Locate the cell with the specified text and output its (x, y) center coordinate. 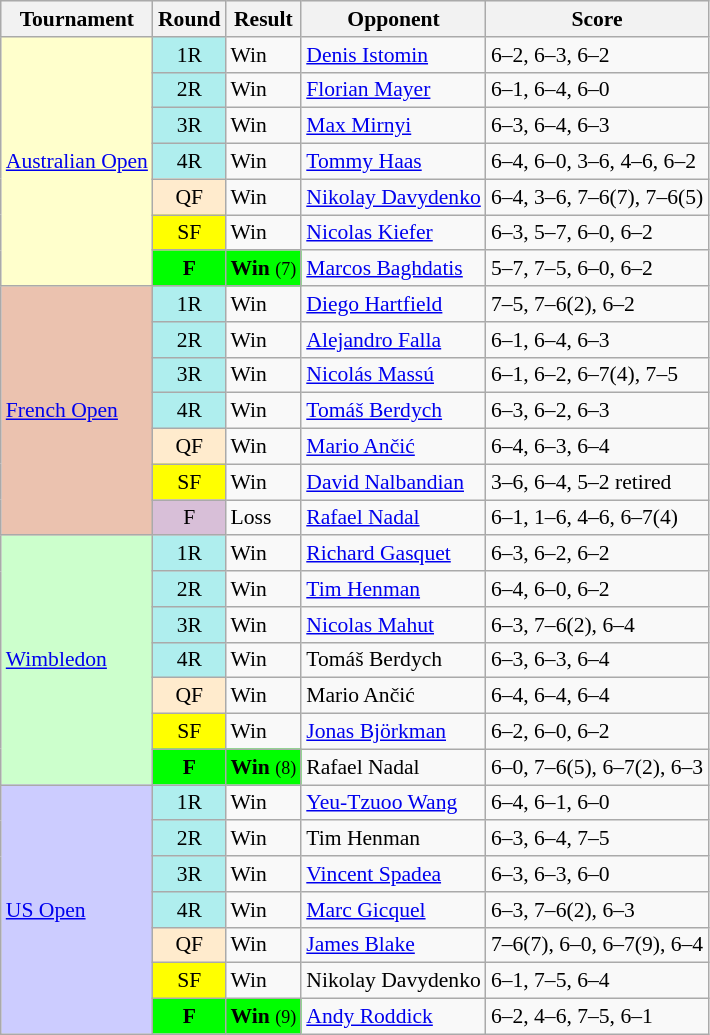
Nicolás Massú (394, 375)
Win (8) (263, 767)
6–2, 6–3, 6–2 (597, 55)
Richard Gasquet (394, 554)
Denis Istomin (394, 55)
7–5, 7–6(2), 6–2 (597, 304)
6–1, 6–2, 6–7(4), 7–5 (597, 375)
Loss (263, 518)
Alejandro Falla (394, 340)
6–4, 6–0, 6–2 (597, 589)
6–3, 7–6(2), 6–4 (597, 625)
Nicolas Kiefer (394, 233)
Diego Hartfield (394, 304)
Opponent (394, 19)
Round (190, 19)
6–0, 7–6(5), 6–7(2), 6–3 (597, 767)
Result (263, 19)
7–6(7), 6–0, 6–7(9), 6–4 (597, 945)
6–4, 6–1, 6–0 (597, 803)
David Nalbandian (394, 482)
6–1, 6–4, 6–0 (597, 90)
Tommy Haas (394, 162)
Wimbledon (77, 660)
Marcos Baghdatis (394, 269)
6–3, 6–4, 7–5 (597, 839)
6–3, 6–3, 6–4 (597, 660)
6–1, 6–4, 6–3 (597, 340)
6–2, 4–6, 7–5, 6–1 (597, 1017)
Win (7) (263, 269)
Australian Open (77, 162)
6–4, 6–4, 6–4 (597, 696)
6–3, 6–4, 6–3 (597, 126)
Win (9) (263, 1017)
James Blake (394, 945)
Yeu-Tzuoo Wang (394, 803)
Andy Roddick (394, 1017)
US Open (77, 910)
Score (597, 19)
Florian Mayer (394, 90)
6–3, 6–2, 6–2 (597, 554)
Vincent Spadea (394, 874)
6–3, 6–2, 6–3 (597, 411)
3–6, 6–4, 5–2 retired (597, 482)
Max Mirnyi (394, 126)
6–3, 5–7, 6–0, 6–2 (597, 233)
6–2, 6–0, 6–2 (597, 732)
Marc Gicquel (394, 910)
6–1, 7–5, 6–4 (597, 981)
6–4, 6–3, 6–4 (597, 447)
Nicolas Mahut (394, 625)
6–4, 3–6, 7–6(7), 7–6(5) (597, 197)
6–1, 1–6, 4–6, 6–7(4) (597, 518)
5–7, 7–5, 6–0, 6–2 (597, 269)
Jonas Björkman (394, 732)
French Open (77, 410)
6–3, 6–3, 6–0 (597, 874)
Tournament (77, 19)
6–4, 6–0, 3–6, 4–6, 6–2 (597, 162)
6–3, 7–6(2), 6–3 (597, 910)
